Provide the (x, y) coordinate of the cell's center where the given text is located.  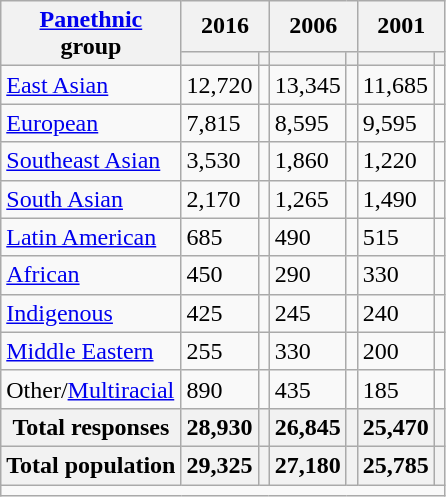
Southeast Asian (91, 161)
Other/Multiracial (91, 389)
255 (220, 351)
27,180 (308, 465)
12,720 (220, 85)
8,595 (308, 123)
490 (308, 237)
1,490 (396, 199)
26,845 (308, 427)
2001 (401, 26)
290 (308, 275)
29,325 (220, 465)
11,685 (396, 85)
9,595 (396, 123)
425 (220, 313)
Latin American (91, 237)
240 (396, 313)
1,220 (396, 161)
1,860 (308, 161)
25,785 (396, 465)
685 (220, 237)
African (91, 275)
Panethnicgroup (91, 34)
25,470 (396, 427)
13,345 (308, 85)
450 (220, 275)
200 (396, 351)
435 (308, 389)
1,265 (308, 199)
2006 (313, 26)
890 (220, 389)
185 (396, 389)
2,170 (220, 199)
2016 (225, 26)
3,530 (220, 161)
East Asian (91, 85)
Middle Eastern (91, 351)
28,930 (220, 427)
South Asian (91, 199)
Indigenous (91, 313)
7,815 (220, 123)
245 (308, 313)
Total population (91, 465)
Total responses (91, 427)
515 (396, 237)
European (91, 123)
